From the cell containing the given text, extract its center point as [x, y] coordinate. 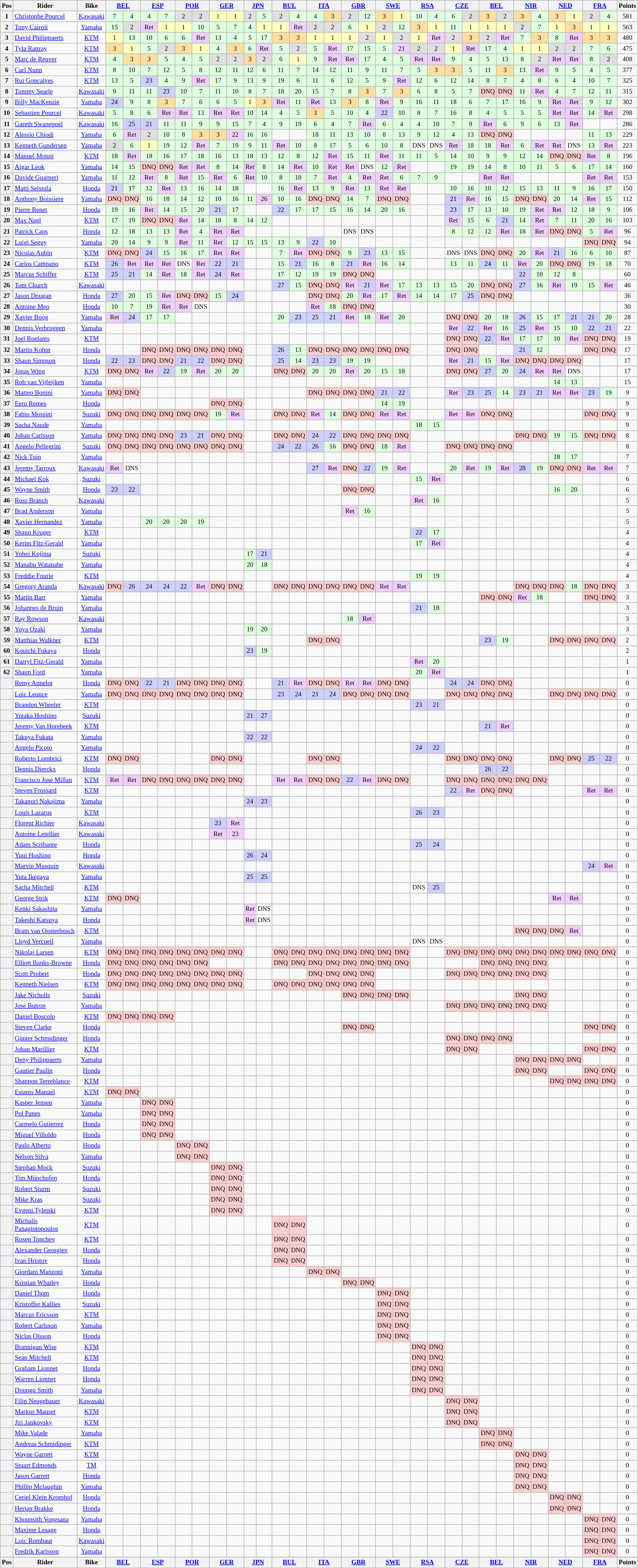
41 [7, 447]
Michael Kok [45, 479]
Angelo Picoto [45, 748]
Marvin Musquin [45, 866]
Carmelo Gutierrez [45, 1124]
Lloyd Vercueil [45, 941]
TM [92, 1466]
Elliott Banks-Browne [45, 963]
Estanis Manuel [45, 1092]
Martin Kohut [45, 350]
43 [7, 468]
Eero Remes [45, 404]
Günter Schmidinger [45, 1038]
Ceriel Klein Kromhof [45, 1498]
325 [627, 81]
Gautier Paulin [45, 1071]
302 [627, 102]
Dennis Dierckx [45, 769]
Yuui Hoshino [45, 855]
Jeremy Tarroux [45, 468]
Warren Lionnet [45, 1379]
Takeshi Katsuya [45, 920]
Jose Butron [45, 1006]
Antoine Letellier [45, 834]
51 [7, 554]
53 [7, 576]
Max Nagl [45, 221]
480 [627, 38]
581 [627, 16]
Jeremy Van Horebeek [45, 726]
Johan Marillier [45, 1049]
160 [627, 167]
Brandon Wheeler [45, 705]
61 [7, 662]
Sean Mitchell [45, 1358]
Herjan Brakke [45, 1509]
Tony Cairoli [45, 27]
54 [7, 586]
Kristoffer Kallies [45, 1304]
Marcus Schiffer [45, 275]
Yutaka Hoshino [45, 716]
Sebastien Pourcel [45, 113]
Pol Panes [45, 1114]
Sacha Mitchell [45, 888]
Evgeni Tyletski [45, 1210]
Florent Richier [45, 823]
Nelson Silva [45, 1157]
57 [7, 619]
Loic Rombaut [45, 1541]
Adam Scribante [45, 845]
Marc de Reuver [45, 59]
Christophe Pourcel [45, 16]
Xavier Hernandez [45, 522]
Remy Annelot [45, 683]
Carl Nunn [45, 70]
315 [627, 92]
48 [7, 522]
Alessio Chiodi [45, 135]
Gregory Aranda [45, 586]
Yuya Ozaki [45, 630]
44 [7, 479]
Davide Guarneri [45, 178]
Freddie Fourie [45, 576]
Nikolaj Larsen [45, 952]
Wayne Smith [45, 490]
Robert Carlsson [45, 1326]
229 [627, 135]
Martin Barr [45, 597]
Nicolas Aubin [45, 253]
George Strik [45, 899]
55 [7, 597]
Kerim Fitz-Gerald [45, 544]
Kouichi Fukaya [45, 651]
40 [7, 436]
Kenneth Nielsen [45, 985]
Fabio Mossini [45, 414]
106 [627, 210]
Shannon Terreblance [45, 1081]
103 [627, 221]
Matti Seistola [45, 188]
Steven Clarke [45, 1027]
Ivan Hristov [45, 1261]
Kasper Jensen [45, 1103]
223 [627, 146]
Stephan Mock [45, 1168]
Fredrik Karlsson [45, 1552]
Daniel Thom [45, 1293]
Manabu Watanabe [45, 565]
37 [7, 404]
Shaun Simpson [45, 361]
Ray Rowson [45, 619]
Patrick Caps [45, 232]
Billy MacKenzie [45, 102]
Carlos Campano [45, 264]
Joel Roelants [45, 339]
Phillip Mclaughin [45, 1487]
Yuta Ikegaya [45, 877]
Jake Nicholls [45, 995]
70 [627, 264]
56 [7, 608]
Matteo Bonini [45, 393]
Johan Carlsson [45, 436]
47 [7, 511]
39 [7, 425]
Kenneth Gundersen [45, 146]
196 [627, 156]
Filip Neugebauer [45, 1401]
Gareth Swanepoel [45, 124]
Alexander Georgiev [45, 1250]
150 [627, 188]
Wayne Garrett [45, 1455]
Bram van Oosterbosch [45, 931]
Miguel Villoldo [45, 1135]
50 [7, 544]
Michalis Panagiotopoulos [45, 1225]
49 [7, 533]
Andreas Schmidinger [45, 1444]
Markus Mauser [45, 1412]
35 [7, 382]
Robert Sturm [45, 1189]
32 [7, 350]
Maxime Lesage [45, 1530]
Manuel Monni [45, 156]
Tyla Rattray [45, 49]
377 [627, 70]
45 [7, 490]
Jason Dougan [45, 296]
Shaun Ford [45, 672]
Kristian Whatley [45, 1283]
Aigar Leok [45, 167]
33 [7, 361]
Jason Garrett [45, 1476]
Paulo Alberto [45, 1146]
Kenki Sakashita [45, 909]
Nick Tuin [45, 457]
Tom Church [45, 285]
Luigi Seguy [45, 242]
29 [7, 318]
52 [7, 565]
153 [627, 178]
Rosen Tonchev [45, 1240]
563 [627, 27]
87 [627, 253]
Loic Leonce [45, 694]
Antoine Meo [45, 307]
38 [7, 414]
Doungu Smith [45, 1390]
Khounsith Vongsana [45, 1519]
96 [627, 232]
298 [627, 113]
Brad Anderson [45, 511]
David Philippaerts [45, 38]
31 [7, 339]
94 [627, 242]
Rob van Vijfeijken [45, 382]
42 [7, 457]
Shaun Kruger [45, 533]
Johannes de Bruin [45, 608]
Marcus Ericsson [45, 1315]
Matthias Walkner [45, 640]
Darryl Fitz-Gerald [45, 662]
Brannigan Wise [45, 1347]
34 [7, 371]
Graham Lionnet [45, 1369]
112 [627, 199]
Rui Gonçalves [45, 81]
Pierre Renet [45, 210]
Niclas Olsson [45, 1336]
286 [627, 124]
Steven Frossard [45, 791]
Mike Valade [45, 1433]
Sacha Naude [45, 425]
Takuya Fukata [45, 737]
Ross Branch [45, 500]
Roberto Lombrici [45, 759]
Tim Münchofen [45, 1178]
Jonas Wing [45, 371]
Giordani Manzoni [45, 1272]
Scott Probert [45, 974]
Stuart Edmonds [45, 1466]
62 [7, 672]
58 [7, 630]
Tommy Searle [45, 92]
Mike Kras [45, 1200]
Dennis Verbruggen [45, 328]
Yohei Kojima [45, 554]
475 [627, 49]
408 [627, 59]
Xavier Boog [45, 318]
Francisco Jose Millan [45, 780]
Anthony Boissiere [45, 199]
Angelo Pellegrini [45, 447]
Daniel Boscolo [45, 1017]
Louis Lazarus [45, 813]
Takanori Nakajima [45, 802]
Deny Philippaerts [45, 1060]
59 [7, 640]
Jiri Jankovsky [45, 1422]
